Return the (X, Y) coordinate for the center point of the cell that contains the specified text.  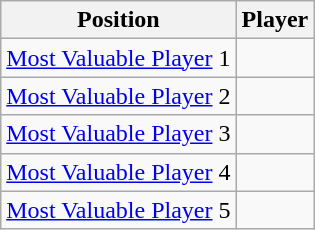
Most Valuable Player 4 (118, 172)
Player (275, 20)
Most Valuable Player 1 (118, 58)
Most Valuable Player 2 (118, 96)
Most Valuable Player 3 (118, 134)
Position (118, 20)
Most Valuable Player 5 (118, 210)
